Pinpoint the cell where the given text exists, returning its (x, y) midpoint coordinate. 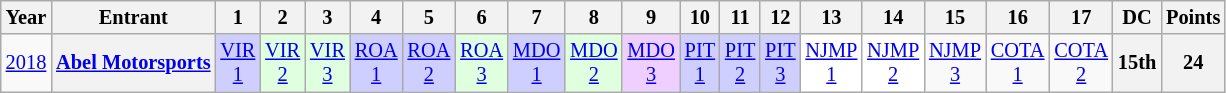
NJMP3 (955, 63)
3 (328, 17)
Abel Motorsports (133, 63)
15 (955, 17)
Year (26, 17)
24 (1193, 63)
2018 (26, 63)
PIT2 (740, 63)
ROA3 (482, 63)
MDO3 (650, 63)
2 (282, 17)
Points (1193, 17)
7 (536, 17)
NJMP1 (831, 63)
VIR1 (238, 63)
COTA2 (1081, 63)
8 (594, 17)
11 (740, 17)
NJMP2 (893, 63)
13 (831, 17)
9 (650, 17)
VIR3 (328, 63)
16 (1018, 17)
ROA1 (376, 63)
PIT3 (780, 63)
MDO1 (536, 63)
VIR2 (282, 63)
1 (238, 17)
17 (1081, 17)
14 (893, 17)
DC (1137, 17)
Entrant (133, 17)
10 (700, 17)
ROA2 (430, 63)
MDO2 (594, 63)
4 (376, 17)
12 (780, 17)
5 (430, 17)
PIT1 (700, 63)
15th (1137, 63)
COTA1 (1018, 63)
6 (482, 17)
